Capture the cell that displays the provided text and extract its (x, y) central coordinate. 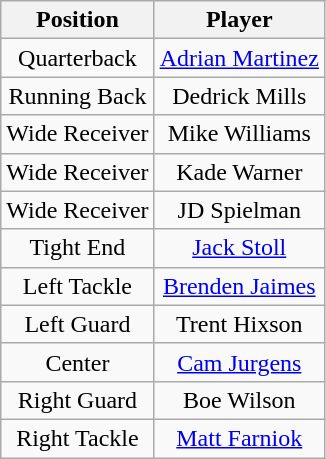
Center (78, 362)
Position (78, 20)
Adrian Martinez (239, 58)
Player (239, 20)
Kade Warner (239, 172)
Left Tackle (78, 286)
Jack Stoll (239, 248)
JD Spielman (239, 210)
Right Tackle (78, 438)
Tight End (78, 248)
Matt Farniok (239, 438)
Cam Jurgens (239, 362)
Boe Wilson (239, 400)
Quarterback (78, 58)
Right Guard (78, 400)
Dedrick Mills (239, 96)
Trent Hixson (239, 324)
Left Guard (78, 324)
Brenden Jaimes (239, 286)
Running Back (78, 96)
Mike Williams (239, 134)
